Provide the (x, y) coordinate of the cell's center where the given text is located.  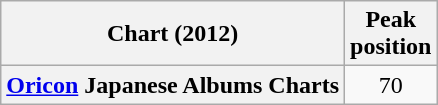
Peakposition (391, 34)
Oricon Japanese Albums Charts (173, 85)
70 (391, 85)
Chart (2012) (173, 34)
